Identify which cell holds the provided text, then report its [X, Y] central coordinate. 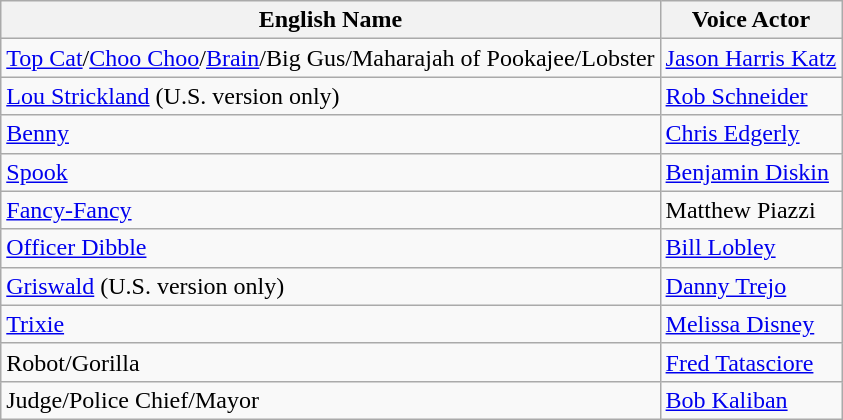
Lou Strickland (U.S. version only) [330, 96]
Bill Lobley [751, 248]
Spook [330, 172]
Fancy-Fancy [330, 210]
Fred Tatasciore [751, 362]
Benny [330, 134]
English Name [330, 20]
Chris Edgerly [751, 134]
Top Cat/Choo Choo/Brain/Big Gus/Maharajah of Pookajee/Lobster [330, 58]
Officer Dibble [330, 248]
Voice Actor [751, 20]
Rob Schneider [751, 96]
Robot/Gorilla [330, 362]
Jason Harris Katz [751, 58]
Benjamin Diskin [751, 172]
Bob Kaliban [751, 400]
Danny Trejo [751, 286]
Melissa Disney [751, 324]
Trixie [330, 324]
Judge/Police Chief/Mayor [330, 400]
Matthew Piazzi [751, 210]
Griswald (U.S. version only) [330, 286]
